Identify which cell holds the provided text, then report its (X, Y) central coordinate. 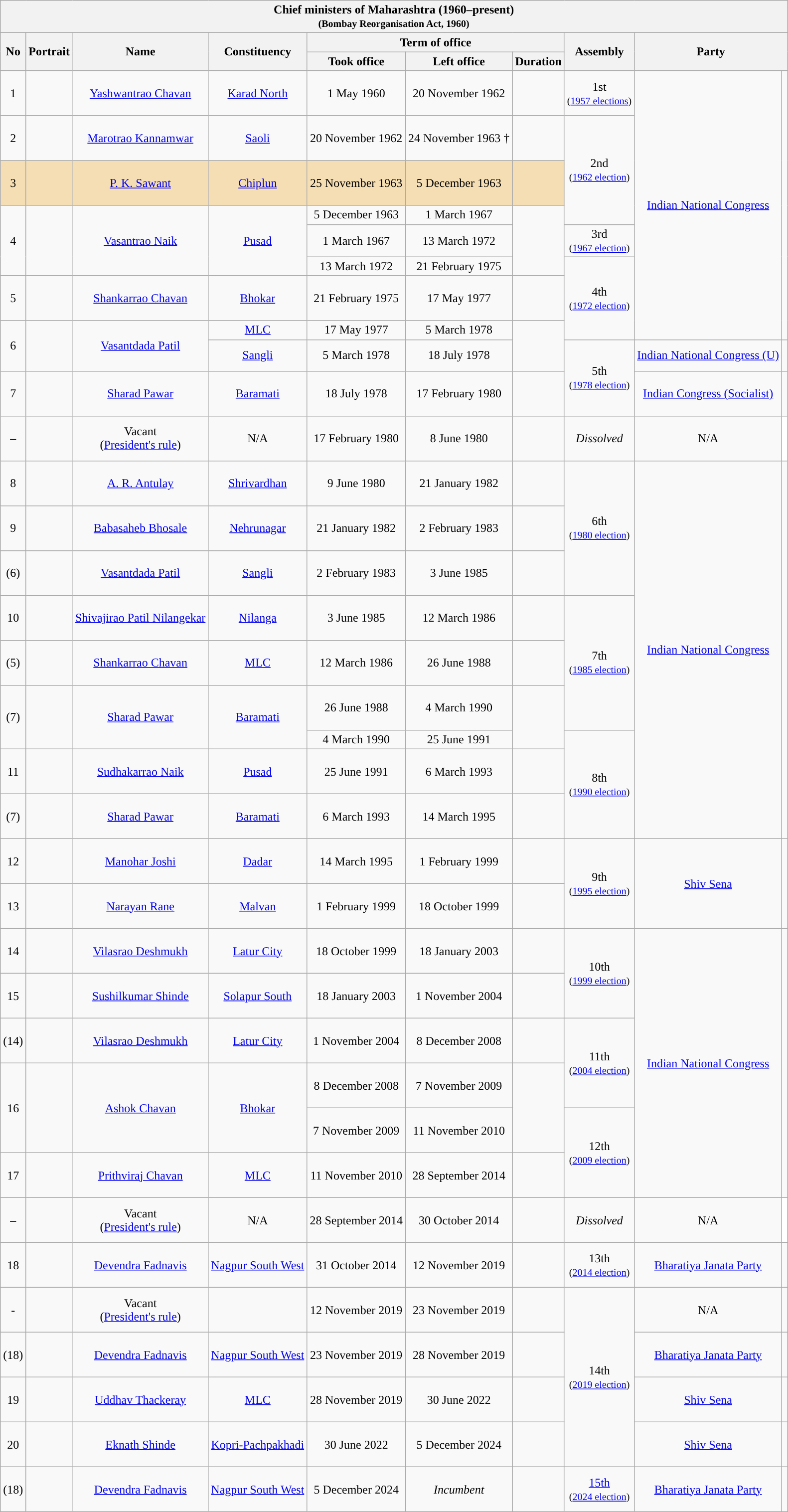
Took office (356, 61)
6th(1980 election) (599, 528)
Kopri-Pachpakhadi (258, 1444)
17 (13, 1175)
25 November 1963 (356, 183)
Dadar (258, 861)
Prithviraj Chavan (140, 1175)
8 June 1980 (459, 438)
14 (13, 951)
5th(1978 election) (599, 378)
Shivajirao Patil Nilangekar (140, 618)
Malvan (258, 906)
15 (13, 996)
Manohar Joshi (140, 861)
11th(2004 election) (599, 1063)
10 (13, 618)
9 (13, 528)
- (13, 1310)
Vasantrao Naik (140, 240)
Karad North (258, 93)
13 (13, 906)
20 (13, 1444)
Eknath Shinde (140, 1444)
Party (711, 52)
7 (13, 393)
A. R. Antulay (140, 483)
Nehrunagar (258, 528)
1 (13, 93)
24 November 1963 † (459, 138)
Indian Congress (Socialist) (708, 393)
Nilanga (258, 618)
Babasaheb Bhosale (140, 528)
13th(2014 election) (599, 1265)
3rd(1967 election) (599, 240)
4 (13, 240)
1st(1957 elections) (599, 93)
(5) (13, 663)
30 October 2014 (459, 1220)
14th(2019 election) (599, 1377)
9 June 1980 (356, 483)
12th(2009 election) (599, 1153)
4th(1972 election) (599, 298)
P. K. Sawant (140, 183)
(6) (13, 573)
Shrivardhan (258, 483)
9th(1995 election) (599, 883)
7th(1985 election) (599, 663)
19 (13, 1399)
Chiplun (258, 183)
Marotrao Kannamwar (140, 138)
31 October 2014 (356, 1265)
Saoli (258, 138)
11 (13, 771)
Portrait (49, 52)
Chief ministers of Maharashtra (1960–present)(Bombay Reorganisation Act, 1960) (394, 17)
6 (13, 346)
Indian National Congress (U) (708, 355)
Sudhakarrao Naik (140, 771)
12 (13, 861)
3 (13, 183)
Sushilkumar Shinde (140, 996)
Yashwantrao Chavan (140, 93)
15th(2024 election) (599, 1489)
Constituency (258, 52)
Uddhav Thackeray (140, 1399)
Duration (538, 61)
Name (140, 52)
2nd(1962 election) (599, 170)
(14) (13, 1040)
1 May 1960 (356, 93)
5 (13, 298)
8 (13, 483)
No (13, 52)
8th(1990 election) (599, 784)
16 (13, 1108)
Left office (459, 61)
Ashok Chavan (140, 1108)
Incumbent (459, 1489)
10th(1999 election) (599, 973)
Term of office (436, 42)
2 (13, 138)
18 (13, 1265)
Narayan Rane (140, 906)
Solapur South (258, 996)
Assembly (599, 52)
